Detect which cell encompasses the target text, then output its (X, Y) center coordinate. 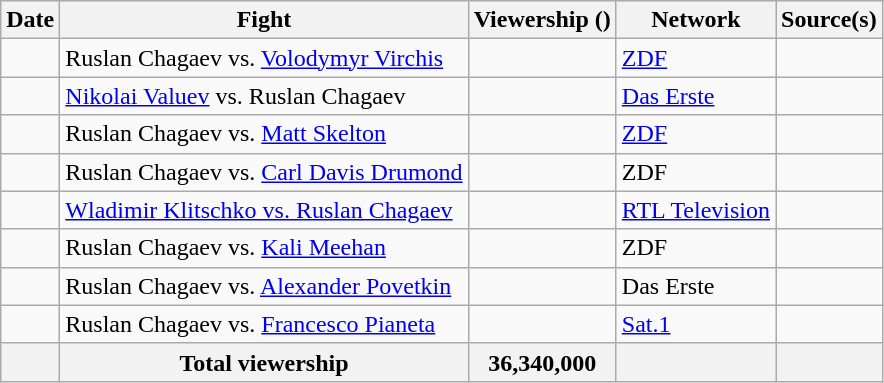
Total viewership (264, 362)
Ruslan Chagaev vs. Carl Davis Drumond (264, 172)
Source(s) (830, 20)
Ruslan Chagaev vs. Francesco Pianeta (264, 324)
Sat.1 (696, 324)
Wladimir Klitschko vs. Ruslan Chagaev (264, 210)
Date (30, 20)
36,340,000 (542, 362)
Ruslan Chagaev vs. Volodymyr Virchis (264, 58)
Ruslan Chagaev vs. Alexander Povetkin (264, 286)
Nikolai Valuev vs. Ruslan Chagaev (264, 96)
Viewership () (542, 20)
Ruslan Chagaev vs. Matt Skelton (264, 134)
Ruslan Chagaev vs. Kali Meehan (264, 248)
Network (696, 20)
RTL Television (696, 210)
Fight (264, 20)
